Search for the cell housing the specified text and yield its (x, y) center coordinate. 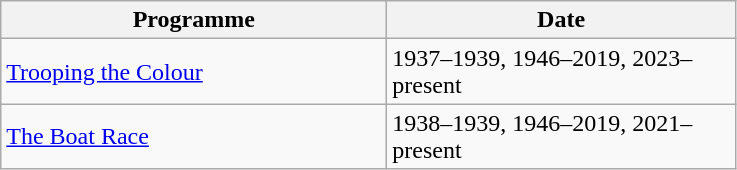
Date (562, 20)
1937–1939, 1946–2019, 2023–present (562, 72)
1938–1939, 1946–2019, 2021–present (562, 136)
The Boat Race (194, 136)
Trooping the Colour (194, 72)
Programme (194, 20)
